Return the [X, Y] coordinate for the center point of the cell that contains the specified text.  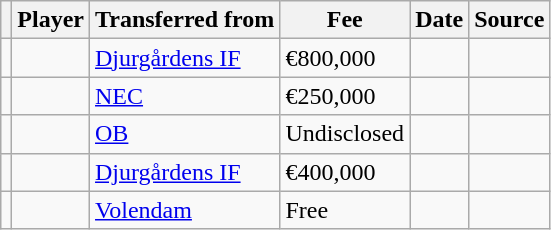
Fee [345, 20]
Transferred from [185, 20]
Source [510, 20]
Free [345, 210]
Undisclosed [345, 134]
€400,000 [345, 172]
OB [185, 134]
€800,000 [345, 58]
NEC [185, 96]
Player [51, 20]
Date [440, 20]
€250,000 [345, 96]
Volendam [185, 210]
